Detect which cell encompasses the target text, then output its [x, y] center coordinate. 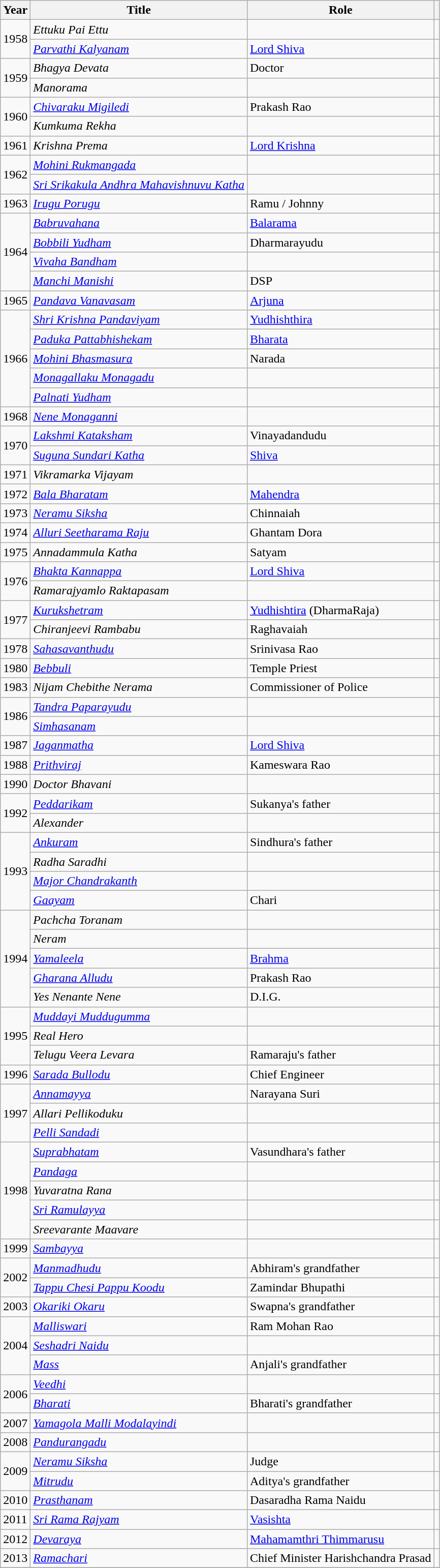
Bhagya Devata [139, 68]
Shiva [340, 455]
2008 [15, 1442]
Sambayya [139, 1249]
Chief Minister Harishchandra Prasad [340, 1558]
1986 [15, 716]
Swapna's grandfather [340, 1307]
Vasundhara's father [340, 1152]
Lakshmi Kataksham [139, 436]
1958 [15, 39]
Mohini Rukmangada [139, 165]
1995 [15, 1036]
1980 [15, 668]
Brahma [340, 958]
1960 [15, 116]
Ghantam Dora [340, 532]
1976 [15, 581]
Real Hero [139, 1036]
2004 [15, 1345]
Alluri Seetharama Raju [139, 532]
1975 [15, 552]
Manchi Manishi [139, 281]
Ettuku Pai Ettu [139, 29]
1978 [15, 649]
Tappu Chesi Pappu Koodu [139, 1287]
Sahasavanthudu [139, 649]
Narada [340, 358]
1966 [15, 358]
Yes Nenante Nene [139, 997]
Sreevarante Maavare [139, 1229]
Bala Bharatam [139, 494]
1959 [15, 78]
1988 [15, 765]
Satyam [340, 552]
Ramarajyamlo Raktapasam [139, 591]
Chinnaiah [340, 513]
Nene Monaganni [139, 416]
1965 [15, 300]
1968 [15, 416]
Parvathi Kalyanam [139, 49]
Judge [340, 1461]
Telugu Veera Levara [139, 1055]
D.I.G. [340, 997]
Vinayadandudu [340, 436]
1994 [15, 958]
Prasthanam [139, 1500]
1977 [15, 620]
Sri Rama Rajyam [139, 1520]
Ramu / Johnny [340, 203]
Bebbuli [139, 668]
Chari [340, 900]
Mahamamthri Thimmarusu [340, 1539]
Mahendra [340, 494]
Suguna Sundari Katha [139, 455]
Seshadri Naidu [139, 1345]
Shri Krishna Pandaviyam [139, 320]
Alexander [139, 823]
Lord Krishna [340, 145]
Tandra Paparayudu [139, 707]
Peddarikam [139, 803]
Manorama [139, 87]
Suprabhatam [139, 1152]
Ramaraju's father [340, 1055]
1999 [15, 1249]
Role [340, 10]
Major Chandrakanth [139, 881]
1972 [15, 494]
1973 [15, 513]
1971 [15, 474]
Pandaga [139, 1171]
2003 [15, 1307]
Sri Ramulayya [139, 1210]
Zamindar Bhupathi [340, 1287]
Irugu Porugu [139, 203]
Sarada Bullodu [139, 1074]
Bharati's grandfather [340, 1403]
Anjali's grandfather [340, 1365]
2006 [15, 1394]
Ankuram [139, 842]
1998 [15, 1190]
Pelli Sandadi [139, 1132]
Vivaha Bandham [139, 262]
2012 [15, 1539]
1987 [15, 745]
1993 [15, 871]
Bharata [340, 339]
Aditya's grandfather [340, 1481]
Arjuna [340, 300]
Doctor Bhavani [139, 784]
Year [15, 10]
1964 [15, 252]
Muddayi Muddugumma [139, 1016]
Yudhishtira (DharmaRaja) [340, 610]
Ramachari [139, 1558]
Monagallaku Monagadu [139, 378]
Ram Mohan Rao [340, 1326]
1997 [15, 1113]
1974 [15, 532]
2011 [15, 1520]
1970 [15, 445]
Annamayya [139, 1094]
Sindhura's father [340, 842]
DSP [340, 281]
Mohini Bhasmasura [139, 358]
2009 [15, 1471]
Pandurangadu [139, 1442]
Jaganmatha [139, 745]
Allari Pellikoduku [139, 1113]
Devaraya [139, 1539]
Paduka Pattabhishekam [139, 339]
Pachcha Toranam [139, 920]
1962 [15, 174]
Yuvaratna Rana [139, 1191]
Pandava Vanavasam [139, 300]
Gaayam [139, 900]
Simhasanam [139, 726]
Sri Srikakula Andhra Mahavishnuvu Katha [139, 184]
Annadammula Katha [139, 552]
Mitrudu [139, 1481]
Sukanya's father [340, 803]
2002 [15, 1278]
Kumkuma Rekha [139, 126]
Chivaraku Migiledi [139, 107]
Kameswara Rao [340, 765]
1961 [15, 145]
Babruvahana [139, 223]
Dharmarayudu [340, 243]
2007 [15, 1423]
Vasishta [340, 1520]
Kurukshetram [139, 610]
Bobbili Yudham [139, 243]
Chief Engineer [340, 1074]
Manmadhudu [139, 1268]
1983 [15, 687]
Yamagola Malli Modalayindi [139, 1423]
Bhakta Kannappa [139, 571]
Balarama [340, 223]
2010 [15, 1500]
Title [139, 10]
Vikramarka Vijayam [139, 474]
Malliswari [139, 1326]
Okariki Okaru [139, 1307]
2013 [15, 1558]
Chiranjeevi Rambabu [139, 629]
Yudhishthira [340, 320]
Yamaleela [139, 958]
Veedhi [139, 1384]
Palnati Yudham [139, 397]
Abhiram's grandfather [340, 1268]
Nijam Chebithe Nerama [139, 687]
Srinivasa Rao [340, 649]
Krishna Prema [139, 145]
Dasaradha Rama Naidu [340, 1500]
Narayana Suri [340, 1094]
Raghavaiah [340, 629]
Neram [139, 939]
Prithviraj [139, 765]
1963 [15, 203]
1992 [15, 813]
Commissioner of Police [340, 687]
Temple Priest [340, 668]
1996 [15, 1074]
Bharati [139, 1403]
1990 [15, 784]
Gharana Alludu [139, 978]
Doctor [340, 68]
Mass [139, 1365]
Radha Saradhi [139, 862]
